Output the (x, y) coordinate of the center of the cell containing the given text.  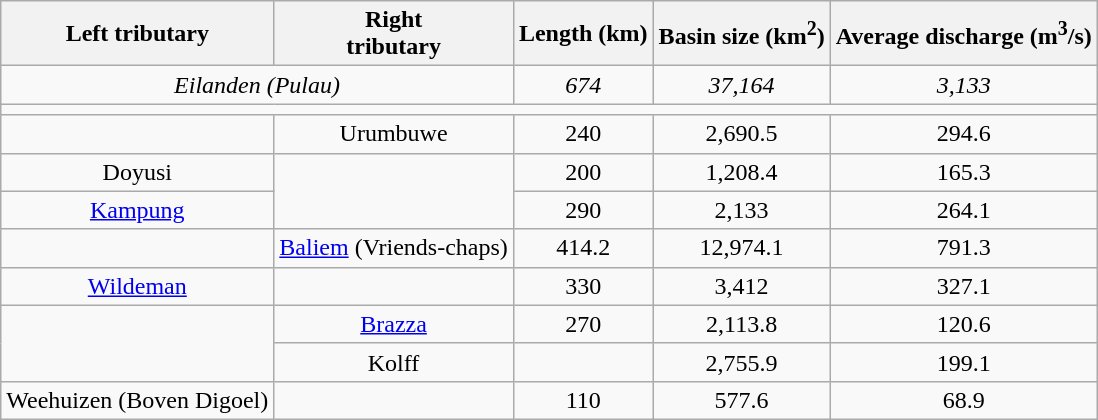
37,164 (742, 85)
110 (583, 400)
330 (583, 286)
327.1 (964, 286)
Brazza (394, 324)
1,208.4 (742, 172)
12,974.1 (742, 248)
414.2 (583, 248)
Baliem (Vriends-chaps) (394, 248)
165.3 (964, 172)
Average discharge (m3/s) (964, 34)
2,113.8 (742, 324)
Kampung (138, 210)
3,133 (964, 85)
199.1 (964, 362)
200 (583, 172)
Eilanden (Pulau) (258, 85)
Doyusi (138, 172)
Weehuizen (Boven Digoel) (138, 400)
120.6 (964, 324)
294.6 (964, 134)
264.1 (964, 210)
2,690.5 (742, 134)
Left tributary (138, 34)
Kolff (394, 362)
577.6 (742, 400)
791.3 (964, 248)
Urumbuwe (394, 134)
3,412 (742, 286)
674 (583, 85)
270 (583, 324)
290 (583, 210)
Righttributary (394, 34)
2,133 (742, 210)
2,755.9 (742, 362)
68.9 (964, 400)
Length (km) (583, 34)
240 (583, 134)
Basin size (km2) (742, 34)
Wildeman (138, 286)
